Pinpoint the cell where the given text exists, returning its [X, Y] midpoint coordinate. 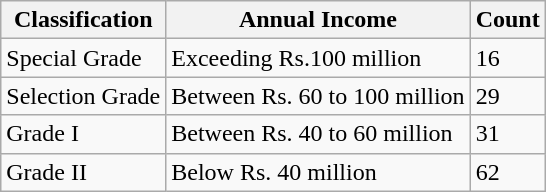
Classification [84, 20]
29 [508, 96]
Exceeding Rs.100 million [318, 58]
Below Rs. 40 million [318, 172]
Annual Income [318, 20]
Between Rs. 40 to 60 million [318, 134]
Grade II [84, 172]
62 [508, 172]
Count [508, 20]
Grade I [84, 134]
Special Grade [84, 58]
Between Rs. 60 to 100 million [318, 96]
31 [508, 134]
16 [508, 58]
Selection Grade [84, 96]
